Determine the [x, y] coordinate at the center of the cell enclosing the given text.  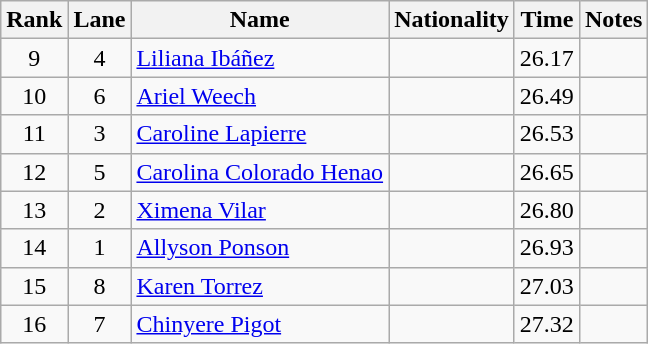
26.49 [546, 96]
Rank [34, 20]
15 [34, 286]
26.17 [546, 58]
16 [34, 324]
Nationality [452, 20]
3 [100, 134]
7 [100, 324]
Name [260, 20]
10 [34, 96]
11 [34, 134]
27.03 [546, 286]
26.93 [546, 248]
9 [34, 58]
Carolina Colorado Henao [260, 172]
Chinyere Pigot [260, 324]
Allyson Ponson [260, 248]
Time [546, 20]
14 [34, 248]
1 [100, 248]
5 [100, 172]
26.80 [546, 210]
2 [100, 210]
Caroline Lapierre [260, 134]
4 [100, 58]
Ariel Weech [260, 96]
Liliana Ibáñez [260, 58]
Lane [100, 20]
Karen Torrez [260, 286]
26.53 [546, 134]
8 [100, 286]
26.65 [546, 172]
Ximena Vilar [260, 210]
6 [100, 96]
Notes [613, 20]
12 [34, 172]
13 [34, 210]
27.32 [546, 324]
